From the cell containing the given text, extract its center point as (X, Y) coordinate. 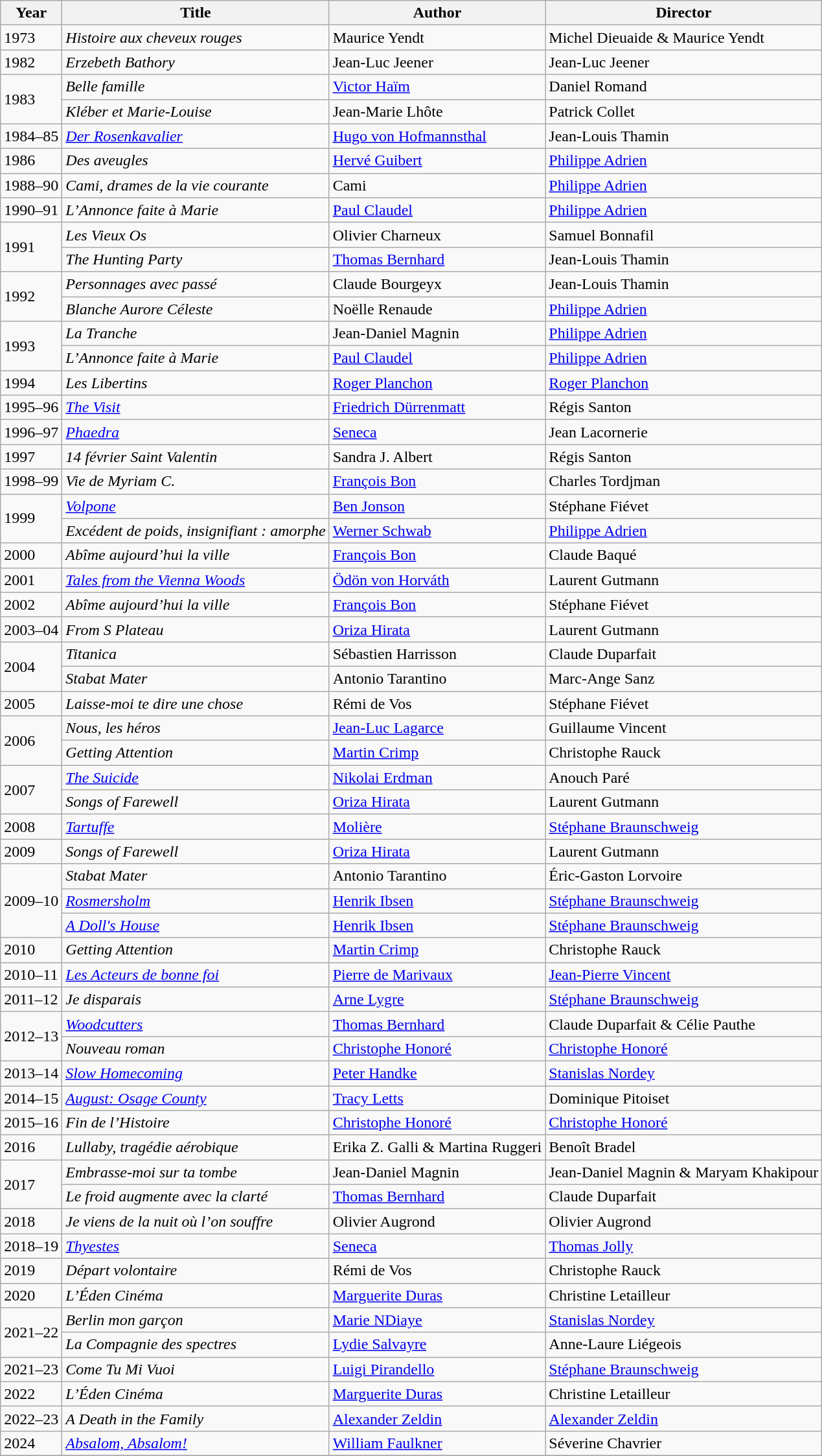
Belle famille (196, 87)
2014–15 (31, 1098)
Peter Handke (437, 1073)
Marie NDiaye (437, 1320)
Erika Z. Galli & Martina Ruggeri (437, 1148)
Maurice Yendt (437, 38)
1983 (31, 99)
2019 (31, 1271)
Dominique Pitoiset (684, 1098)
Berlin mon garçon (196, 1320)
Tracy Letts (437, 1098)
1988–90 (31, 185)
1992 (31, 296)
Anne-Laure Liégeois (684, 1345)
Werner Schwab (437, 531)
Slow Homecoming (196, 1073)
Cami (437, 185)
2015–16 (31, 1123)
2003–04 (31, 629)
2021–22 (31, 1332)
The Suicide (196, 778)
2018–19 (31, 1246)
2017 (31, 1184)
1994 (31, 383)
Titanica (196, 654)
Anouch Paré (684, 778)
Blanche Aurore Céleste (196, 309)
Tales from the Vienna Woods (196, 580)
1984–85 (31, 136)
Vie de Myriam C. (196, 481)
La Compagnie des spectres (196, 1345)
Benoît Bradel (684, 1148)
William Faulkner (437, 1443)
2008 (31, 827)
Charles Tordjman (684, 481)
Nikolai Erdman (437, 778)
Embrasse-moi sur ta tombe (196, 1172)
Jean-Marie Lhôte (437, 111)
Hervé Guibert (437, 161)
Volpone (196, 506)
Author (437, 13)
Rosmersholm (196, 901)
Nouveau roman (196, 1048)
Daniel Romand (684, 87)
Les Acteurs de bonne foi (196, 975)
Ödön von Horváth (437, 580)
Olivier Charneux (437, 235)
Histoire aux cheveux rouges (196, 38)
From S Plateau (196, 629)
2010 (31, 950)
Sandra J. Albert (437, 457)
2005 (31, 703)
Cami, drames de la vie courante (196, 185)
Sébastien Harrisson (437, 654)
14 février Saint Valentin (196, 457)
1998–99 (31, 481)
Séverine Chavrier (684, 1443)
2022–23 (31, 1418)
Lullaby, tragédie aérobique (196, 1148)
Noëlle Renaude (437, 309)
Je viens de la nuit où l’on souffre (196, 1221)
Molière (437, 827)
Erzebeth Bathory (196, 62)
Claude Duparfait & Célie Pauthe (684, 1024)
La Tranche (196, 334)
Tartuffe (196, 827)
1999 (31, 518)
1990–91 (31, 210)
A Doll's House (196, 925)
Absalom, Absalom! (196, 1443)
2004 (31, 666)
Jean-Luc Lagarce (437, 728)
Lydie Salvayre (437, 1345)
2020 (31, 1295)
Phaedra (196, 432)
Come Tu Mi Vuoi (196, 1369)
2001 (31, 580)
Ben Jonson (437, 506)
The Hunting Party (196, 259)
2010–11 (31, 975)
Der Rosenkavalier (196, 136)
Laisse-moi te dire une chose (196, 703)
Fin de l’Histoire (196, 1123)
2012–13 (31, 1036)
Thomas Jolly (684, 1246)
Guillaume Vincent (684, 728)
Excédent de poids, insignifiant : amorphe (196, 531)
1997 (31, 457)
1993 (31, 346)
Départ volontaire (196, 1271)
Claude Baqué (684, 555)
1996–97 (31, 432)
Woodcutters (196, 1024)
1995–96 (31, 408)
2021–23 (31, 1369)
Patrick Collet (684, 111)
Nous, les héros (196, 728)
Year (31, 13)
1973 (31, 38)
Les Vieux Os (196, 235)
2024 (31, 1443)
Jean Lacornerie (684, 432)
Arne Lygre (437, 999)
Pierre de Marivaux (437, 975)
2013–14 (31, 1073)
Claude Bourgeyx (437, 284)
2011–12 (31, 999)
2016 (31, 1148)
1991 (31, 247)
2009–10 (31, 901)
Kléber et Marie-Louise (196, 111)
Personnages avec passé (196, 284)
The Visit (196, 408)
Jean-Pierre Vincent (684, 975)
Éric-Gaston Lorvoire (684, 876)
2002 (31, 605)
Hugo von Hofmannsthal (437, 136)
2022 (31, 1394)
Le froid augmente avec la clarté (196, 1197)
Michel Dieuaide & Maurice Yendt (684, 38)
Luigi Pirandello (437, 1369)
Victor Haïm (437, 87)
Les Libertins (196, 383)
Marc-Ange Sanz (684, 678)
2009 (31, 851)
1982 (31, 62)
2018 (31, 1221)
A Death in the Family (196, 1418)
1986 (31, 161)
Jean-Daniel Magnin & Maryam Khakipour (684, 1172)
Des aveugles (196, 161)
Director (684, 13)
Title (196, 13)
2000 (31, 555)
Je disparais (196, 999)
2006 (31, 741)
Friedrich Dürrenmatt (437, 408)
2007 (31, 790)
Samuel Bonnafil (684, 235)
Thyestes (196, 1246)
August: Osage County (196, 1098)
